Output the [x, y] coordinate of the center of the cell containing the given text.  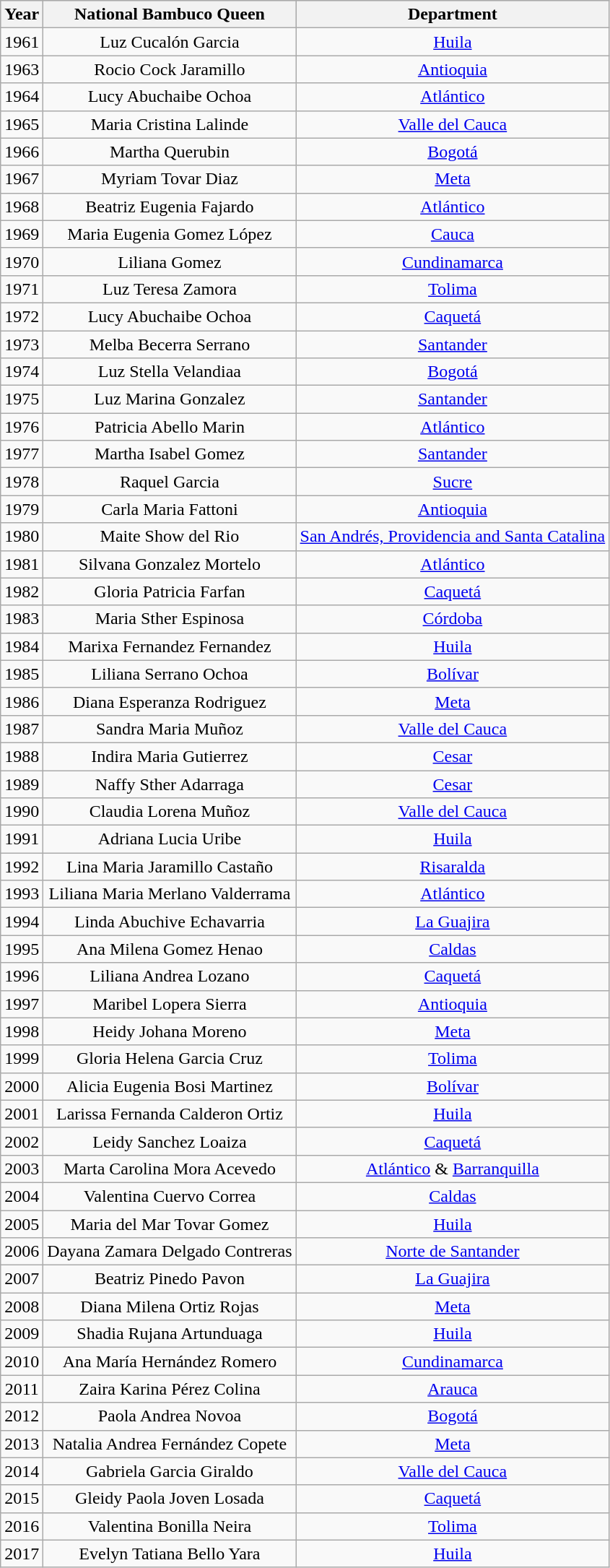
Diana Esperanza Rodriguez [170, 701]
1986 [22, 701]
Risaralda [453, 867]
1998 [22, 1031]
Luz Cucalón Garcia [170, 42]
Maria Cristina Lalinde [170, 124]
Indira Maria Gutierrez [170, 756]
San Andrés, Providencia and Santa Catalina [453, 537]
1963 [22, 69]
Maribel Lopera Sierra [170, 1004]
1972 [22, 316]
Córdoba [453, 619]
Department [453, 14]
Gabriela Garcia Giraldo [170, 1471]
2011 [22, 1389]
Adriana Lucia Uribe [170, 839]
Liliana Andrea Lozano [170, 976]
Claudia Lorena Muñoz [170, 812]
1995 [22, 949]
Patricia Abello Marin [170, 427]
2002 [22, 1141]
1980 [22, 537]
1975 [22, 399]
Valentina Cuervo Correa [170, 1196]
1984 [22, 646]
1997 [22, 1004]
Carla Maria Fattoni [170, 509]
1994 [22, 922]
1985 [22, 674]
2016 [22, 1526]
2012 [22, 1416]
1969 [22, 234]
Diana Milena Ortiz Rojas [170, 1307]
1996 [22, 976]
Heidy Johana Moreno [170, 1031]
1977 [22, 454]
Martha Querubin [170, 152]
Atlántico & Barranquilla [453, 1169]
Marixa Fernandez Fernandez [170, 646]
1967 [22, 179]
Myriam Tovar Diaz [170, 179]
Gloria Helena Garcia Cruz [170, 1059]
2017 [22, 1554]
1988 [22, 756]
2014 [22, 1471]
Liliana Gomez [170, 261]
1970 [22, 261]
Naffy Sther Adarraga [170, 784]
1973 [22, 345]
Gleidy Paola Joven Losada [170, 1499]
Year [22, 14]
1971 [22, 289]
Melba Becerra Serrano [170, 345]
2015 [22, 1499]
1974 [22, 372]
1993 [22, 894]
1961 [22, 42]
2013 [22, 1444]
Arauca [453, 1389]
2008 [22, 1307]
1999 [22, 1059]
2004 [22, 1196]
2009 [22, 1334]
1990 [22, 812]
Rocio Cock Jaramillo [170, 69]
Cauca [453, 234]
2003 [22, 1169]
1991 [22, 839]
1976 [22, 427]
1968 [22, 207]
2006 [22, 1252]
1982 [22, 592]
Valentina Bonilla Neira [170, 1526]
Larissa Fernanda Calderon Ortiz [170, 1114]
Sucre [453, 482]
Norte de Santander [453, 1252]
Maria del Mar Tovar Gomez [170, 1224]
Liliana Serrano Ochoa [170, 674]
Maria Sther Espinosa [170, 619]
Beatriz Eugenia Fajardo [170, 207]
1989 [22, 784]
Beatriz Pinedo Pavon [170, 1279]
Linda Abuchive Echavarria [170, 922]
1966 [22, 152]
Ana Milena Gomez Henao [170, 949]
Gloria Patricia Farfan [170, 592]
National Bambuco Queen [170, 14]
Lina Maria Jaramillo Castaño [170, 867]
Maite Show del Rio [170, 537]
Liliana Maria Merlano Valderrama [170, 894]
1983 [22, 619]
Zaira Karina Pérez Colina [170, 1389]
Natalia Andrea Fernández Copete [170, 1444]
2005 [22, 1224]
Luz Stella Velandiaa [170, 372]
Leidy Sanchez Loaiza [170, 1141]
2001 [22, 1114]
1992 [22, 867]
1981 [22, 564]
Maria Eugenia Gomez López [170, 234]
Paola Andrea Novoa [170, 1416]
1978 [22, 482]
Dayana Zamara Delgado Contreras [170, 1252]
Ana María Hernández Romero [170, 1361]
Luz Marina Gonzalez [170, 399]
Luz Teresa Zamora [170, 289]
Silvana Gonzalez Mortelo [170, 564]
Martha Isabel Gomez [170, 454]
Alicia Eugenia Bosi Martinez [170, 1086]
2000 [22, 1086]
1979 [22, 509]
2007 [22, 1279]
1987 [22, 729]
2010 [22, 1361]
Shadia Rujana Artunduaga [170, 1334]
Raquel Garcia [170, 482]
Marta Carolina Mora Acevedo [170, 1169]
Sandra Maria Muñoz [170, 729]
1965 [22, 124]
Evelyn Tatiana Bello Yara [170, 1554]
1964 [22, 97]
